Find where the given text appears and provide that cell's center as [X, Y] coordinate. 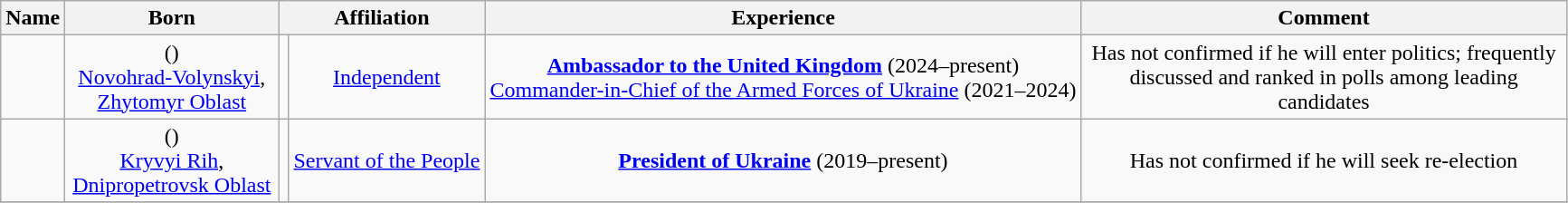
()Kryvyi Rih, Dnipropetrovsk Oblast [172, 160]
Ambassador to the United Kingdom (2024–present)Commander-in-Chief of the Armed Forces of Ukraine (2021–2024) [784, 77]
Experience [784, 18]
Has not confirmed if he will seek re-election [1324, 160]
Has not confirmed if he will enter politics; frequently discussed and ranked in polls among leading candidates [1324, 77]
Affiliation [382, 18]
Name [33, 18]
()Novohrad-Volynskyi, Zhytomyr Oblast [172, 77]
Servant of the People [387, 160]
Comment [1324, 18]
Independent [387, 77]
Born [172, 18]
President of Ukraine (2019–present) [784, 160]
